Scan for the cell matching the given text and deliver its (X, Y) coordinate at center. 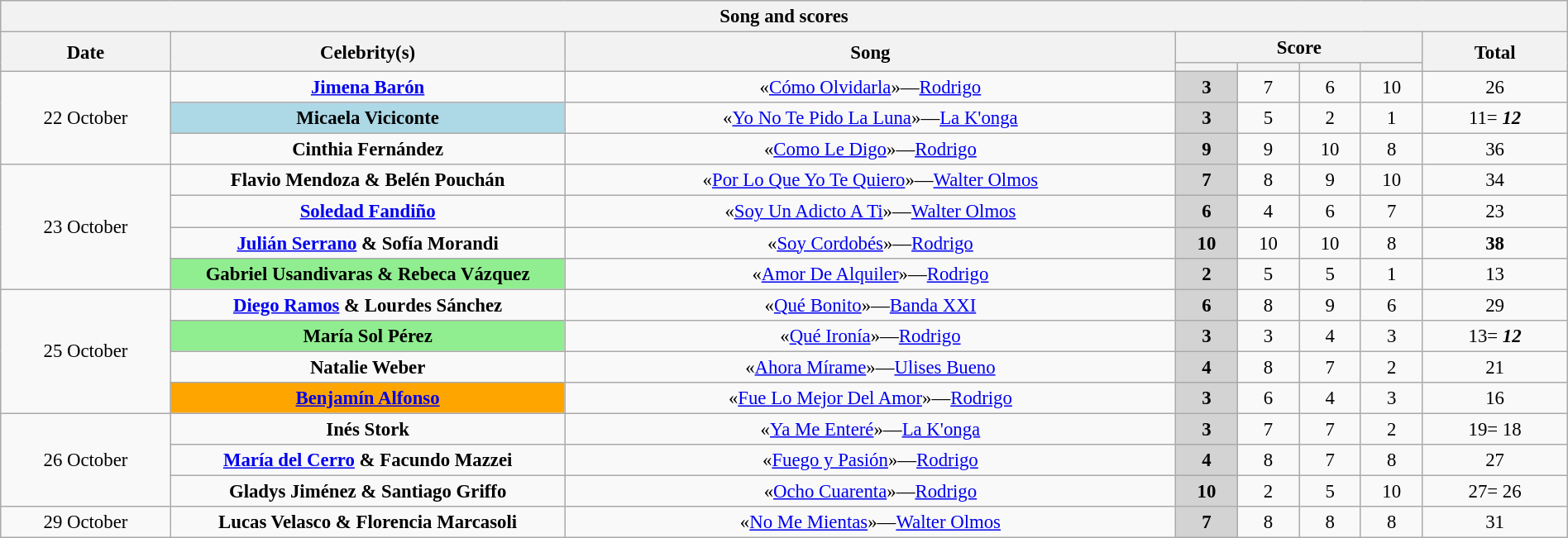
«Qué Bonito»—Banda XXI (870, 305)
Natalie Weber (367, 367)
Micaela Viciconte (367, 118)
Lucas Velasco & Florencia Marcasoli (367, 522)
27= 26 (1495, 491)
13= 12 (1495, 336)
«Ahora Mírame»—Ulises Bueno (870, 367)
36 (1495, 150)
Cinthia Fernández (367, 150)
Song and scores (784, 17)
29 October (86, 522)
«Por Lo Que Yo Te Quiero»—Walter Olmos (870, 181)
«Qué Ironía»—Rodrigo (870, 336)
21 (1495, 367)
María Sol Pérez (367, 336)
22 October (86, 119)
«Como Le Digo»—Rodrigo (870, 150)
Benjamín Alfonso (367, 398)
34 (1495, 181)
«Ocho Cuarenta»—Rodrigo (870, 491)
Jimena Barón (367, 88)
26 October (86, 459)
«No Me Mientas»—Walter Olmos (870, 522)
Diego Ramos & Lourdes Sánchez (367, 305)
13 (1495, 274)
Inés Stork (367, 429)
Julián Serrano & Sofía Morandi (367, 243)
11= 12 (1495, 118)
31 (1495, 522)
26 (1495, 88)
25 October (86, 351)
«Ya Me Enteré»—La K'onga (870, 429)
Gabriel Usandivaras & Rebeca Vázquez (367, 274)
38 (1495, 243)
«Amor De Alquiler»—Rodrigo (870, 274)
23 October (86, 227)
Celebrity(s) (367, 52)
23 (1495, 212)
«Yo No Te Pido La Luna»—La K'onga (870, 118)
«Cómo Olvidarla»—Rodrigo (870, 88)
Date (86, 52)
Score (1299, 48)
Soledad Fandiño (367, 212)
Flavio Mendoza & Belén Pouchán (367, 181)
Gladys Jiménez & Santiago Griffo (367, 491)
«Fuego y Pasión»—Rodrigo (870, 460)
«Soy Un Adicto A Ti»—Walter Olmos (870, 212)
29 (1495, 305)
Song (870, 52)
16 (1495, 398)
«Fue Lo Mejor Del Amor»—Rodrigo (870, 398)
27 (1495, 460)
19= 18 (1495, 429)
«Soy Cordobés»—Rodrigo (870, 243)
María del Cerro & Facundo Mazzei (367, 460)
Total (1495, 52)
